Return [X, Y] of the center of cell containing provided text 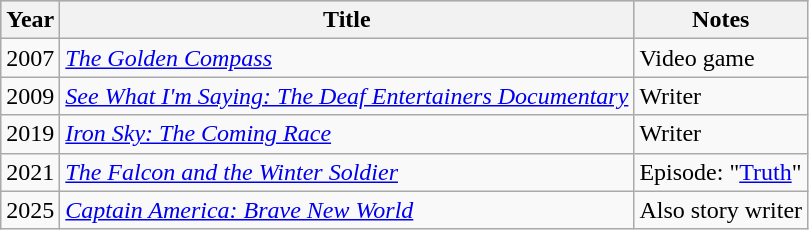
Year [30, 20]
2007 [30, 58]
Video game [721, 58]
2021 [30, 172]
2025 [30, 210]
Notes [721, 20]
The Falcon and the Winter Soldier [347, 172]
Title [347, 20]
Episode: "Truth" [721, 172]
2019 [30, 134]
See What I'm Saying: The Deaf Entertainers Documentary [347, 96]
Iron Sky: The Coming Race [347, 134]
Captain America: Brave New World [347, 210]
The Golden Compass [347, 58]
2009 [30, 96]
Also story writer [721, 210]
